Return the [x, y] coordinate for the center point of the cell that contains the specified text.  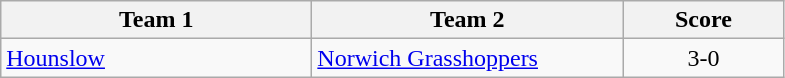
Team 2 [468, 20]
Hounslow [156, 58]
Score [704, 20]
Team 1 [156, 20]
3-0 [704, 58]
Norwich Grasshoppers [468, 58]
